Return (x, y) of the center of cell containing provided text 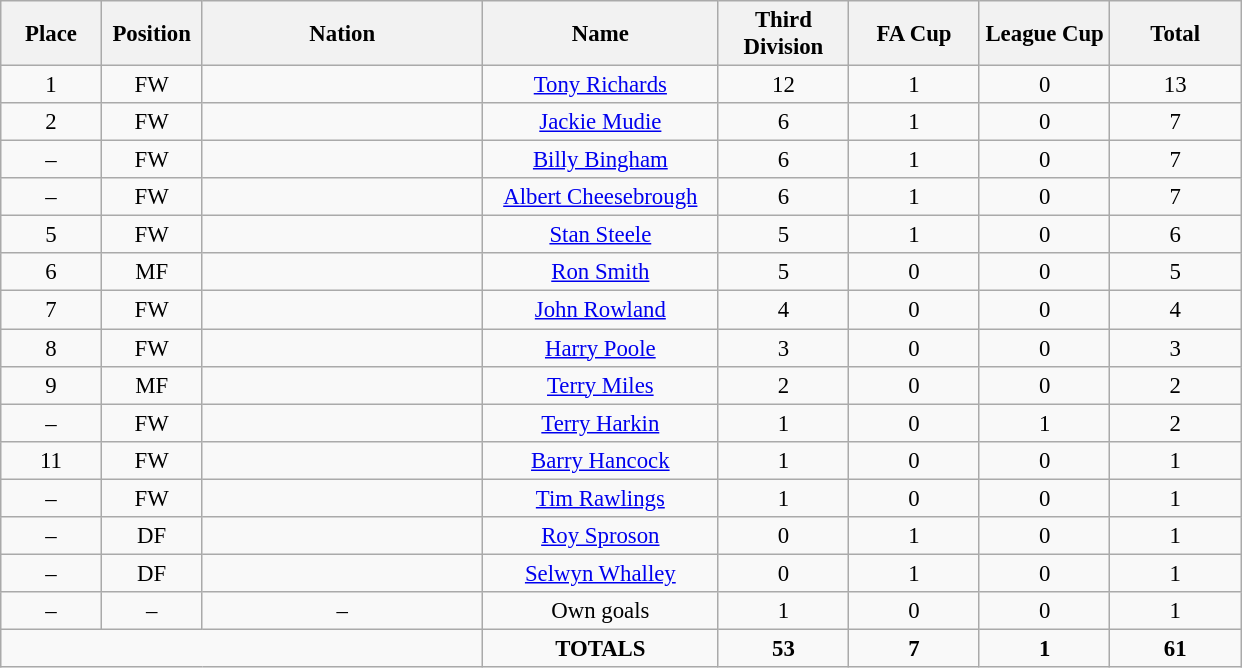
13 (1176, 85)
12 (784, 85)
Nation (342, 34)
Position (152, 34)
Place (52, 34)
53 (784, 648)
Third Division (784, 34)
Roy Sproson (601, 536)
FA Cup (914, 34)
9 (52, 385)
Tim Rawlings (601, 498)
Ron Smith (601, 273)
John Rowland (601, 310)
Barry Hancock (601, 460)
Total (1176, 34)
Billy Bingham (601, 160)
TOTALS (601, 648)
Stan Steele (601, 235)
Terry Miles (601, 385)
Albert Cheesebrough (601, 197)
11 (52, 460)
Terry Harkin (601, 423)
League Cup (1044, 34)
Selwyn Whalley (601, 573)
Jackie Mudie (601, 122)
Tony Richards (601, 85)
8 (52, 348)
Own goals (601, 611)
Name (601, 34)
61 (1176, 648)
Harry Poole (601, 348)
